Capture the cell that displays the provided text and extract its (x, y) central coordinate. 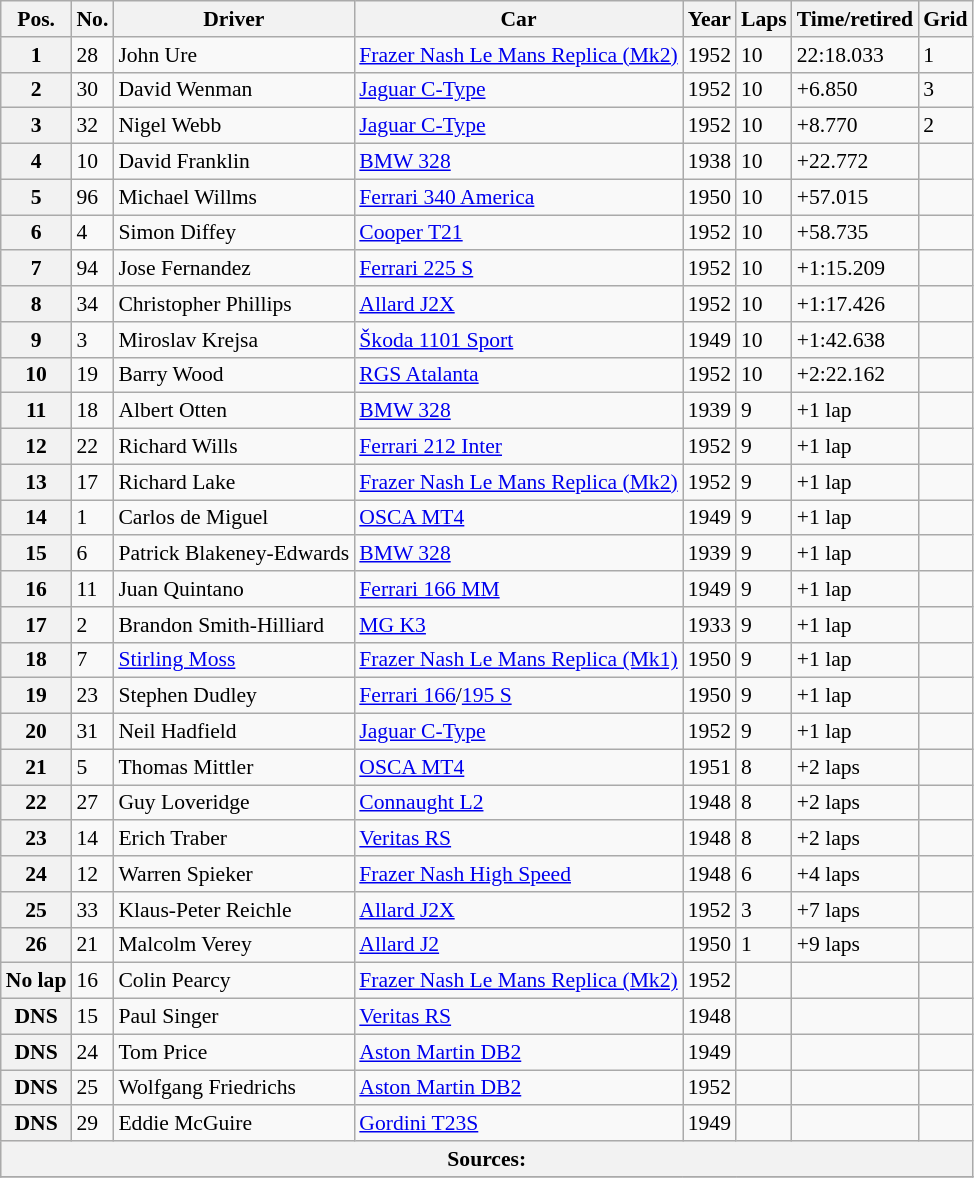
Christopher Phillips (234, 304)
Laps (764, 19)
Škoda 1101 Sport (518, 340)
Simon Diffey (234, 233)
Patrick Blakeney-Edwards (234, 554)
David Franklin (234, 162)
Thomas Mittler (234, 767)
1933 (710, 625)
29 (92, 1124)
John Ure (234, 55)
Ferrari 340 America (518, 197)
Ferrari 166/195 S (518, 696)
Car (518, 19)
Jose Fernandez (234, 269)
28 (92, 55)
1938 (710, 162)
Ferrari 225 S (518, 269)
Frazer Nash High Speed (518, 874)
+2:22.162 (855, 375)
20 (36, 732)
Sources: (487, 1159)
Neil Hadfield (234, 732)
Wolfgang Friedrichs (234, 1088)
+1:17.426 (855, 304)
Ferrari 166 MM (518, 589)
+58.735 (855, 233)
Warren Spieker (234, 874)
Nigel Webb (234, 126)
+1:42.638 (855, 340)
+57.015 (855, 197)
Carlos de Miguel (234, 518)
+8.770 (855, 126)
Stephen Dudley (234, 696)
Frazer Nash Le Mans Replica (Mk1) (518, 660)
Guy Loveridge (234, 803)
+6.850 (855, 90)
+22.772 (855, 162)
Erich Traber (234, 839)
Grid (946, 19)
94 (92, 269)
Malcolm Verey (234, 945)
Paul Singer (234, 1017)
RGS Atalanta (518, 375)
No lap (36, 981)
Tom Price (234, 1052)
33 (92, 910)
31 (92, 732)
Year (710, 19)
Michael Willms (234, 197)
Gordini T23S (518, 1124)
Allard J2 (518, 945)
Albert Otten (234, 411)
96 (92, 197)
Stirling Moss (234, 660)
Klaus-Peter Reichle (234, 910)
13 (36, 482)
No. (92, 19)
Miroslav Krejsa (234, 340)
Brandon Smith-Hilliard (234, 625)
Time/retired (855, 19)
Barry Wood (234, 375)
+1:15.209 (855, 269)
Ferrari 212 Inter (518, 447)
1951 (710, 767)
Driver (234, 19)
Richard Lake (234, 482)
Pos. (36, 19)
27 (92, 803)
David Wenman (234, 90)
MG K3 (518, 625)
+7 laps (855, 910)
Juan Quintano (234, 589)
Eddie McGuire (234, 1124)
32 (92, 126)
Connaught L2 (518, 803)
+9 laps (855, 945)
Cooper T21 (518, 233)
26 (36, 945)
22:18.033 (855, 55)
30 (92, 90)
Richard Wills (234, 447)
+4 laps (855, 874)
34 (92, 304)
Colin Pearcy (234, 981)
